Identify which cell holds the provided text, then report its (X, Y) central coordinate. 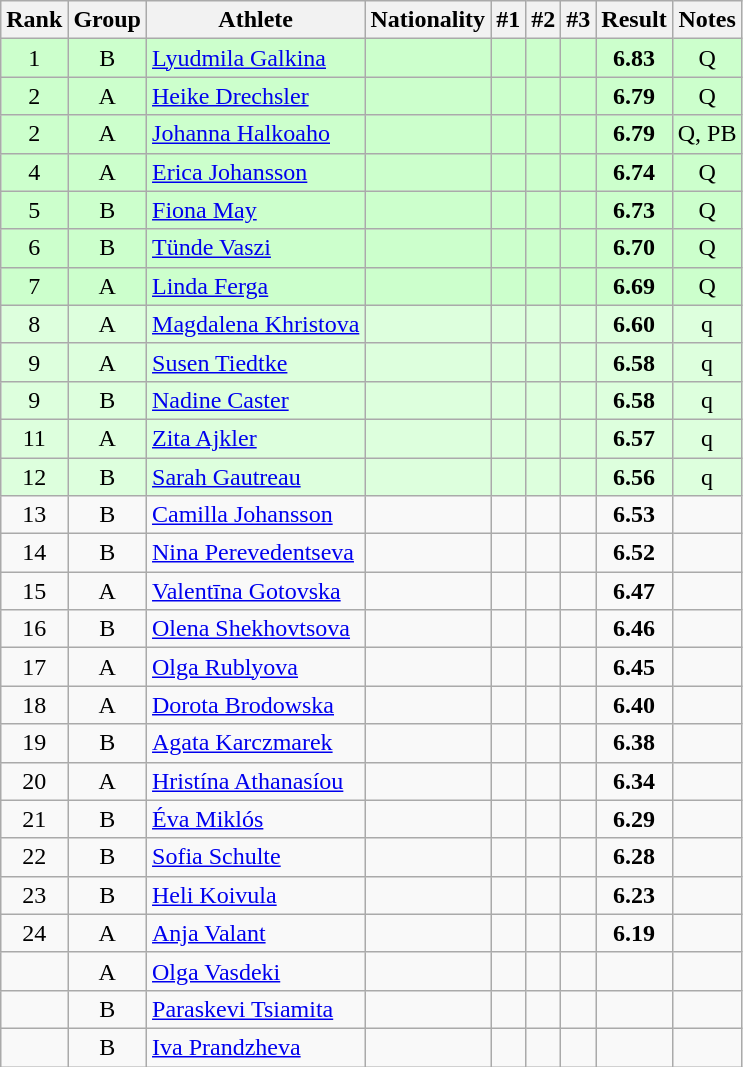
Nina Perevedentseva (256, 553)
6 (34, 248)
Zita Ajkler (256, 438)
1 (34, 58)
Nationality (428, 20)
6.23 (634, 895)
20 (34, 781)
Nadine Caster (256, 400)
Heike Drechsler (256, 96)
6.53 (634, 515)
4 (34, 172)
Linda Ferga (256, 286)
6.83 (634, 58)
14 (34, 553)
Valentīna Gotovska (256, 591)
6.56 (634, 477)
Susen Tiedtke (256, 362)
19 (34, 743)
6.38 (634, 743)
6.19 (634, 933)
Iva Prandzheva (256, 1047)
16 (34, 629)
6.40 (634, 705)
11 (34, 438)
24 (34, 933)
Sarah Gautreau (256, 477)
Éva Miklós (256, 819)
Camilla Johansson (256, 515)
Rank (34, 20)
21 (34, 819)
5 (34, 210)
6.73 (634, 210)
Olena Shekhovtsova (256, 629)
Fiona May (256, 210)
6.45 (634, 667)
#1 (508, 20)
#2 (544, 20)
#3 (578, 20)
Q, PB (707, 134)
Lyudmila Galkina (256, 58)
13 (34, 515)
12 (34, 477)
Dorota Brodowska (256, 705)
22 (34, 857)
Tünde Vaszi (256, 248)
Johanna Halkoaho (256, 134)
Olga Rublyova (256, 667)
6.57 (634, 438)
Anja Valant (256, 933)
Erica Johansson (256, 172)
6.47 (634, 591)
Heli Koivula (256, 895)
6.34 (634, 781)
7 (34, 286)
Magdalena Khristova (256, 324)
Result (634, 20)
Group (108, 20)
6.29 (634, 819)
23 (34, 895)
6.46 (634, 629)
6.52 (634, 553)
6.70 (634, 248)
6.69 (634, 286)
8 (34, 324)
6.28 (634, 857)
6.74 (634, 172)
Paraskevi Tsiamita (256, 1009)
Sofia Schulte (256, 857)
6.60 (634, 324)
Agata Karczmarek (256, 743)
Olga Vasdeki (256, 971)
Athlete (256, 20)
Hristína Athanasíou (256, 781)
18 (34, 705)
Notes (707, 20)
17 (34, 667)
15 (34, 591)
